Detect which cell encompasses the target text, then output its [x, y] center coordinate. 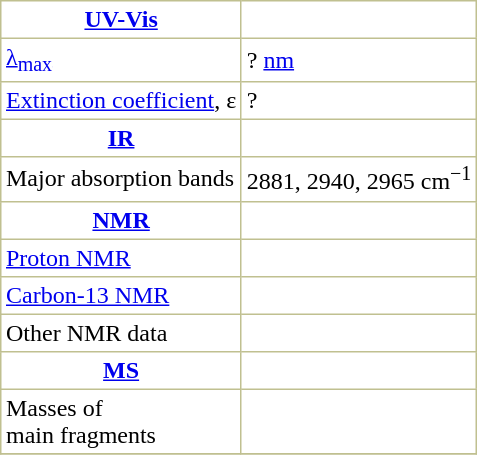
2881, 2940, 2965 cm−1 [358, 179]
UV-Vis [122, 20]
? [358, 101]
? nm [358, 60]
Proton NMR [122, 258]
Other NMR data [122, 333]
IR [122, 139]
Extinction coefficient, ε [122, 101]
MS [122, 370]
λmax [122, 60]
NMR [122, 220]
Major absorption bands [122, 179]
Masses of main fragments [122, 421]
Carbon-13 NMR [122, 295]
